Output the (x, y) coordinate of the center of the cell containing the given text.  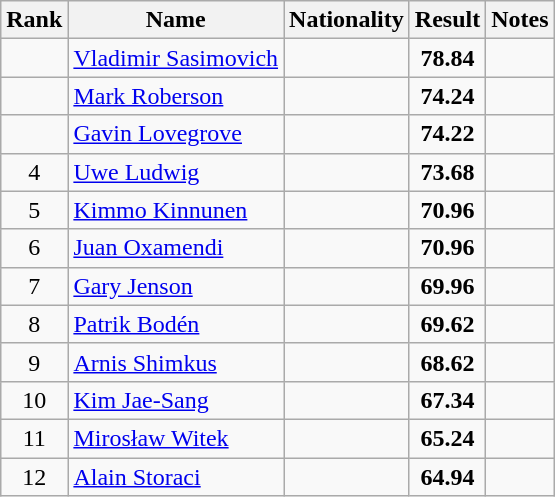
Name (176, 20)
69.62 (447, 324)
Kimmo Kinnunen (176, 210)
Rank (34, 20)
64.94 (447, 477)
73.68 (447, 172)
Notes (520, 20)
10 (34, 400)
69.96 (447, 286)
74.24 (447, 96)
78.84 (447, 58)
Mirosław Witek (176, 438)
Uwe Ludwig (176, 172)
11 (34, 438)
Juan Oxamendi (176, 248)
6 (34, 248)
Nationality (347, 20)
Gary Jenson (176, 286)
Mark Roberson (176, 96)
5 (34, 210)
Kim Jae-Sang (176, 400)
Gavin Lovegrove (176, 134)
12 (34, 477)
65.24 (447, 438)
68.62 (447, 362)
9 (34, 362)
Arnis Shimkus (176, 362)
Patrik Bodén (176, 324)
7 (34, 286)
67.34 (447, 400)
Result (447, 20)
74.22 (447, 134)
4 (34, 172)
Vladimir Sasimovich (176, 58)
8 (34, 324)
Alain Storaci (176, 477)
